Search for the cell housing the specified text and yield its [X, Y] center coordinate. 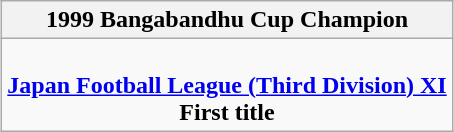
Japan Football League (Third Division) XIFirst title [227, 85]
1999 Bangabandhu Cup Champion [227, 20]
